Provide the (x, y) coordinate of the cell's center where the given text is located.  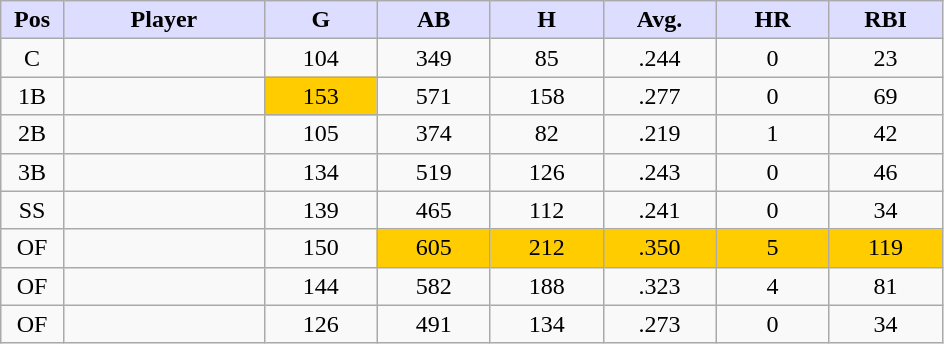
519 (434, 172)
112 (546, 210)
1B (32, 96)
491 (434, 324)
153 (320, 96)
3B (32, 172)
582 (434, 286)
42 (886, 134)
150 (320, 248)
46 (886, 172)
139 (320, 210)
.277 (660, 96)
82 (546, 134)
AB (434, 20)
5 (772, 248)
158 (546, 96)
.243 (660, 172)
188 (546, 286)
571 (434, 96)
SS (32, 210)
.241 (660, 210)
605 (434, 248)
2B (32, 134)
.219 (660, 134)
.350 (660, 248)
1 (772, 134)
349 (434, 58)
H (546, 20)
4 (772, 286)
144 (320, 286)
374 (434, 134)
119 (886, 248)
105 (320, 134)
Pos (32, 20)
81 (886, 286)
.244 (660, 58)
465 (434, 210)
RBI (886, 20)
Player (164, 20)
104 (320, 58)
C (32, 58)
HR (772, 20)
Avg. (660, 20)
.323 (660, 286)
G (320, 20)
85 (546, 58)
69 (886, 96)
.273 (660, 324)
23 (886, 58)
212 (546, 248)
